Locate the cell with the specified text and output its (X, Y) center coordinate. 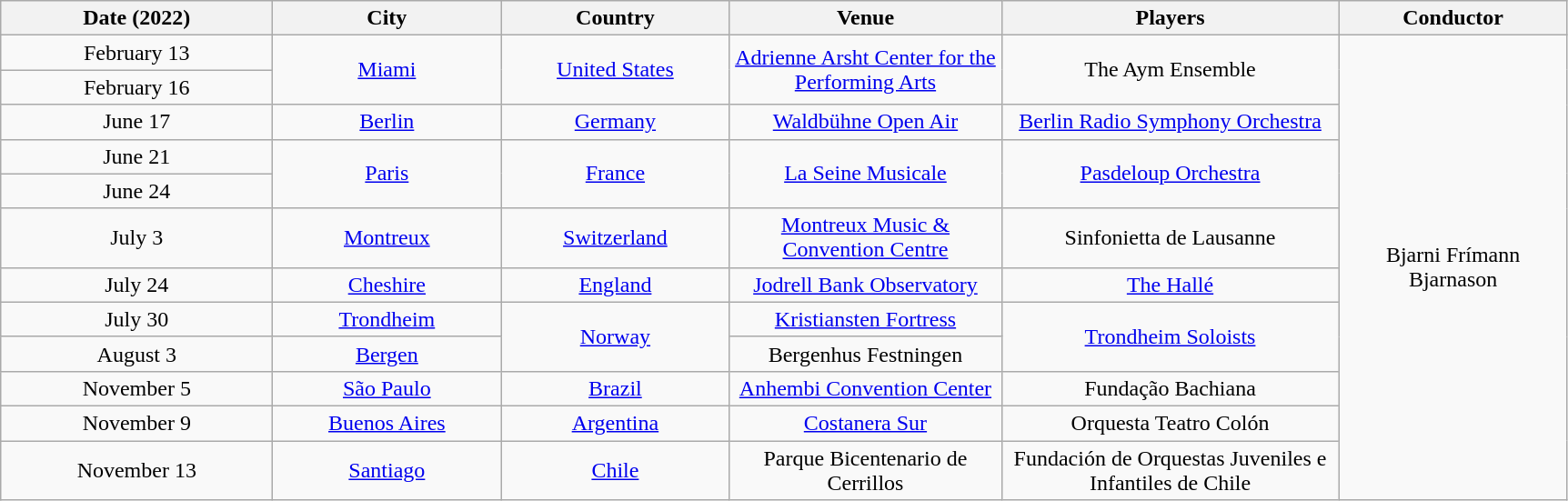
Berlin Radio Symphony Orchestra (1170, 122)
City (387, 18)
February 13 (136, 53)
Santiago (387, 469)
Bergenhus Festningen (866, 354)
United States (615, 70)
August 3 (136, 354)
Argentina (615, 423)
Trondheim Soloists (1170, 336)
June 24 (136, 191)
Players (1170, 18)
Miami (387, 70)
Montreux (387, 238)
Cheshire (387, 285)
Germany (615, 122)
Anhembi Convention Center (866, 388)
La Seine Musicale (866, 174)
England (615, 285)
Costanera Sur (866, 423)
Bergen (387, 354)
June 21 (136, 156)
Buenos Aires (387, 423)
February 16 (136, 87)
Sinfonietta de Lausanne (1170, 238)
Jodrell Bank Observatory (866, 285)
July 30 (136, 319)
Waldbühne Open Air (866, 122)
Brazil (615, 388)
Venue (866, 18)
Orquesta Teatro Colón (1170, 423)
The Aym Ensemble (1170, 70)
November 5 (136, 388)
November 9 (136, 423)
Norway (615, 336)
Bjarni Frímann Bjarnason (1453, 267)
November 13 (136, 469)
Chile (615, 469)
Trondheim (387, 319)
Montreux Music & Convention Centre (866, 238)
France (615, 174)
São Paulo (387, 388)
Fundação Bachiana (1170, 388)
Date (2022) (136, 18)
Switzerland (615, 238)
July 24 (136, 285)
Conductor (1453, 18)
Pasdeloup Orchestra (1170, 174)
June 17 (136, 122)
Fundación de Orquestas Juveniles e Infantiles de Chile (1170, 469)
Kristiansten Fortress (866, 319)
Paris (387, 174)
Parque Bicentenario de Cerrillos (866, 469)
July 3 (136, 238)
Berlin (387, 122)
Country (615, 18)
The Hallé (1170, 285)
Adrienne Arsht Center for the Performing Arts (866, 70)
